For the text-containing cell, return its midpoint in (x, y) coordinate format. 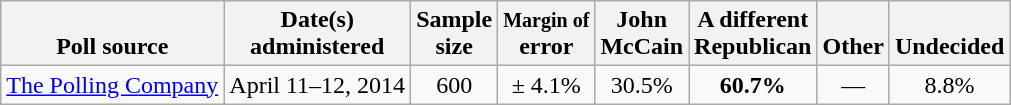
± 4.1% (546, 85)
Margin oferror (546, 34)
600 (454, 85)
JohnMcCain (642, 34)
— (853, 85)
30.5% (642, 85)
60.7% (753, 85)
April 11–12, 2014 (318, 85)
Undecided (949, 34)
The Polling Company (112, 85)
Date(s)administered (318, 34)
8.8% (949, 85)
A differentRepublican (753, 34)
Poll source (112, 34)
Samplesize (454, 34)
Other (853, 34)
